Find where the given text appears and provide that cell's center as (x, y) coordinate. 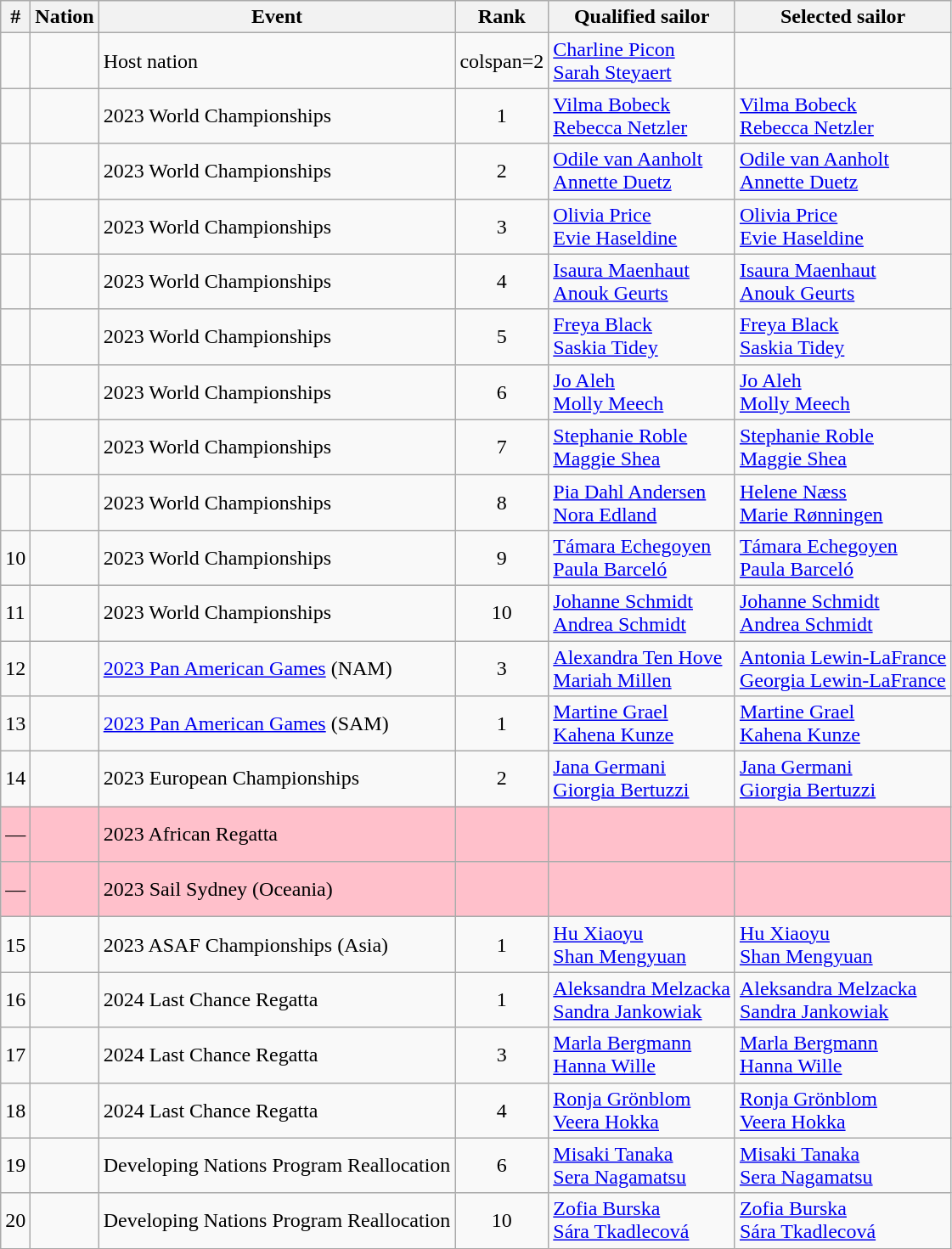
19 (15, 1165)
8 (502, 503)
# (15, 17)
Host nation (277, 61)
15 (15, 944)
20 (15, 1221)
9 (502, 557)
2023 ASAF Championships (Asia) (277, 944)
18 (15, 1111)
Helene NæssMarie Rønningen (842, 503)
16 (15, 1000)
5 (502, 336)
2023 Pan American Games (SAM) (277, 723)
2023 Sail Sydney (Oceania) (277, 890)
colspan=2 (502, 61)
Nation (65, 17)
14 (15, 779)
Pia Dahl AndersenNora Edland (642, 503)
Charline PiconSarah Steyaert (642, 61)
7 (502, 447)
Antonia Lewin-LaFranceGeorgia Lewin-LaFrance (842, 667)
Alexandra Ten HoveMariah Millen (642, 667)
Event (277, 17)
2023 European Championships (277, 779)
Rank (502, 17)
17 (15, 1055)
2023 Pan American Games (NAM) (277, 667)
13 (15, 723)
2023 African Regatta (277, 834)
Selected sailor (842, 17)
Qualified sailor (642, 17)
12 (15, 667)
11 (15, 613)
